For the text-containing cell, return its midpoint in (x, y) coordinate format. 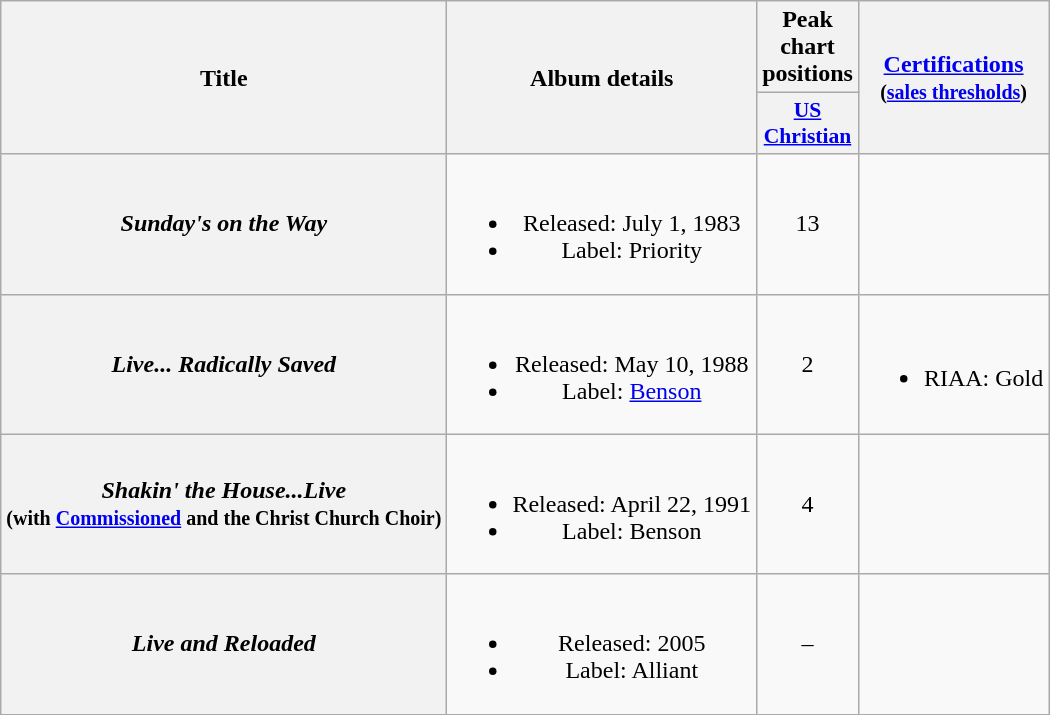
RIAA: Gold (953, 364)
Released: April 22, 1991Label: Benson (602, 504)
– (808, 644)
2 (808, 364)
Live... Radically Saved (224, 364)
Live and Reloaded (224, 644)
Certifications(sales thresholds) (953, 78)
4 (808, 504)
Released: July 1, 1983Label: Priority (602, 224)
Shakin' the House...Live(with Commissioned and the Christ Church Choir) (224, 504)
Sunday's on the Way (224, 224)
Peak chart positions (808, 47)
Released: May 10, 1988Label: Benson (602, 364)
US Christian (808, 124)
Album details (602, 78)
13 (808, 224)
Released: 2005Label: Alliant (602, 644)
Title (224, 78)
